Find where the given text appears and provide that cell's center as (X, Y) coordinate. 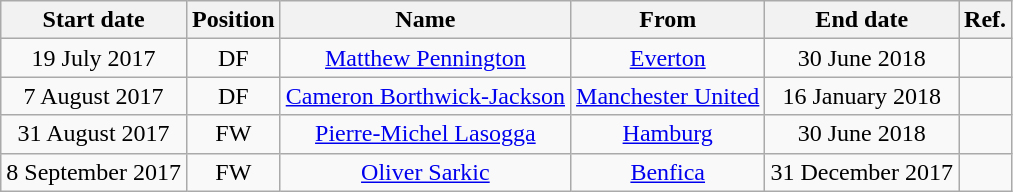
31 August 2017 (94, 134)
Cameron Borthwick-Jackson (425, 96)
End date (862, 20)
Manchester United (668, 96)
Pierre-Michel Lasogga (425, 134)
Position (233, 20)
Start date (94, 20)
Matthew Pennington (425, 58)
8 September 2017 (94, 172)
From (668, 20)
31 December 2017 (862, 172)
Name (425, 20)
19 July 2017 (94, 58)
Ref. (986, 20)
Oliver Sarkic (425, 172)
16 January 2018 (862, 96)
Everton (668, 58)
Hamburg (668, 134)
Benfica (668, 172)
7 August 2017 (94, 96)
